For the text-containing cell, return its midpoint in (X, Y) coordinate format. 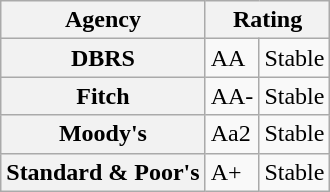
Standard & Poor's (103, 172)
AA (232, 58)
Fitch (103, 96)
Agency (103, 20)
DBRS (103, 58)
A+ (232, 172)
Aa2 (232, 134)
Moody's (103, 134)
AA- (232, 96)
Rating (268, 20)
